For the text-containing cell, return its midpoint in [x, y] coordinate format. 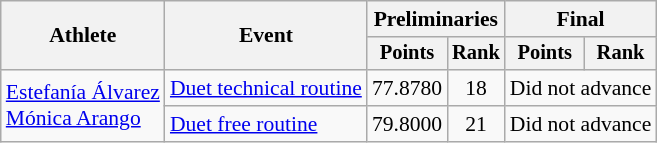
79.8000 [407, 124]
Preliminaries [436, 19]
Duet technical routine [266, 88]
Athlete [83, 36]
77.8780 [407, 88]
21 [476, 124]
18 [476, 88]
Estefanía ÁlvarezMónica Arango [83, 106]
Final [581, 19]
Event [266, 36]
Duet free routine [266, 124]
